Capture the cell that displays the provided text and extract its (x, y) central coordinate. 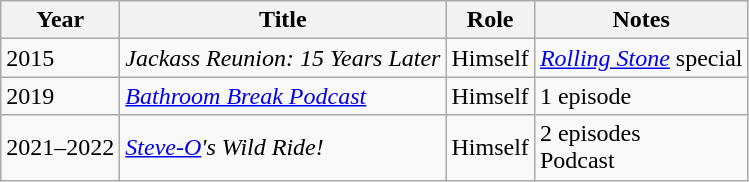
1 episode (641, 96)
Steve-O's Wild Ride! (283, 148)
2019 (60, 96)
2021–2022 (60, 148)
Title (283, 20)
Year (60, 20)
Jackass Reunion: 15 Years Later (283, 58)
2 episodesPodcast (641, 148)
Role (490, 20)
Rolling Stone special (641, 58)
Bathroom Break Podcast (283, 96)
2015 (60, 58)
Notes (641, 20)
